Provide the (x, y) coordinate of the cell's center where the given text is located.  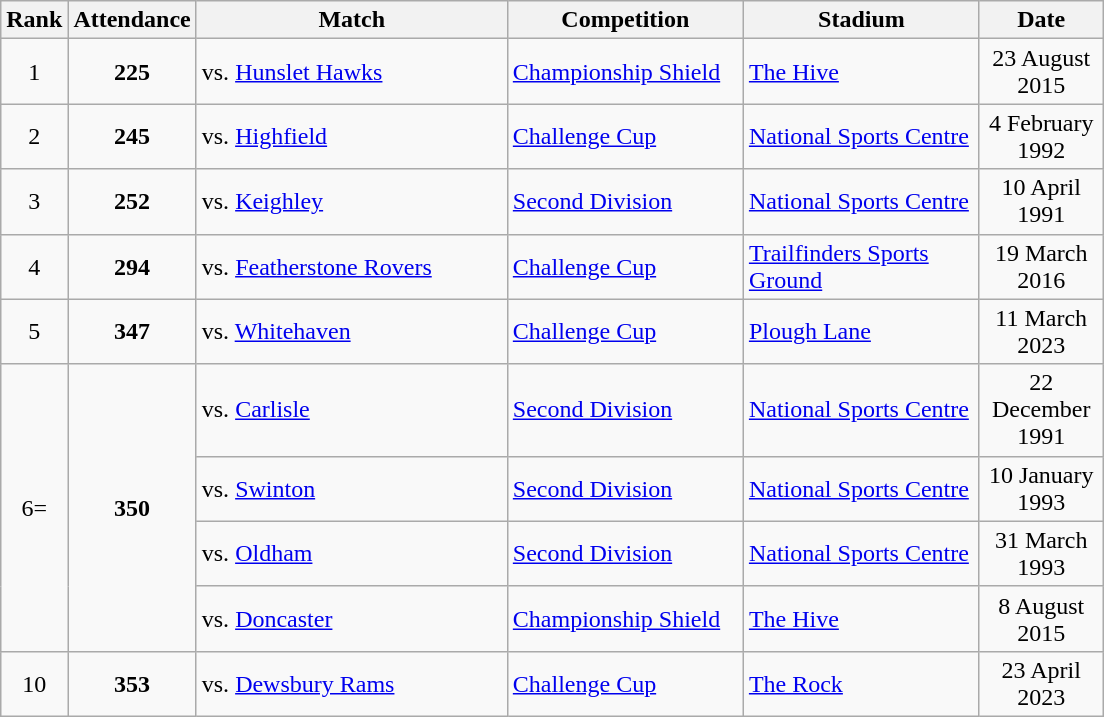
4 (34, 266)
Rank (34, 20)
19 March 2016 (1041, 266)
3 (34, 202)
10 (34, 684)
22 December 1991 (1041, 410)
347 (132, 332)
vs. Dewsbury Rams (352, 684)
252 (132, 202)
vs. Featherstone Rovers (352, 266)
Trailfinders Sports Ground (861, 266)
vs. Hunslet Hawks (352, 72)
vs. Swinton (352, 488)
1 (34, 72)
Stadium (861, 20)
Match (352, 20)
Competition (625, 20)
Date (1041, 20)
10 January 1993 (1041, 488)
225 (132, 72)
6= (34, 508)
4 February 1992 (1041, 136)
10 April 1991 (1041, 202)
vs. Whitehaven (352, 332)
The Rock (861, 684)
23 August 2015 (1041, 72)
Plough Lane (861, 332)
vs. Doncaster (352, 618)
353 (132, 684)
2 (34, 136)
5 (34, 332)
vs. Keighley (352, 202)
8 August 2015 (1041, 618)
350 (132, 508)
vs. Highfield (352, 136)
11 March 2023 (1041, 332)
Attendance (132, 20)
294 (132, 266)
23 April 2023 (1041, 684)
vs. Carlisle (352, 410)
vs. Oldham (352, 554)
245 (132, 136)
31 March 1993 (1041, 554)
